Determine the (X, Y) coordinate at the center of the cell enclosing the given text.  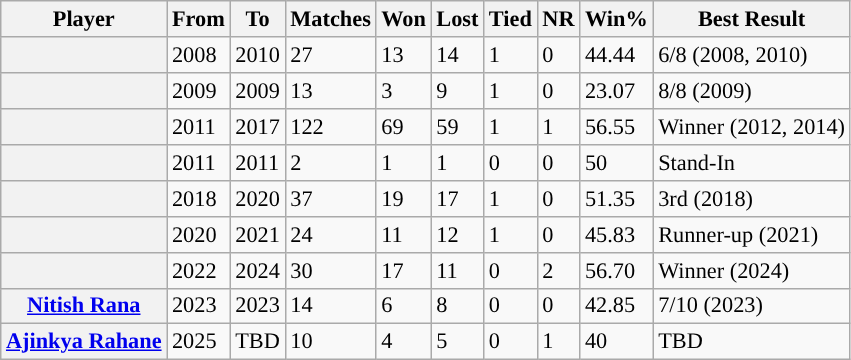
10 (330, 342)
2021 (258, 234)
8 (458, 306)
Nitish Rana (84, 306)
2008 (198, 55)
19 (404, 198)
Best Result (752, 19)
Stand-In (752, 162)
Player (84, 19)
3 (404, 90)
From (198, 19)
Ajinkya Rahane (84, 342)
51.35 (616, 198)
2017 (258, 126)
To (258, 19)
56.55 (616, 126)
4 (404, 342)
Winner (2024) (752, 270)
37 (330, 198)
Winner (2012, 2014) (752, 126)
Matches (330, 19)
56.70 (616, 270)
Tied (510, 19)
5 (458, 342)
2024 (258, 270)
40 (616, 342)
50 (616, 162)
Win% (616, 19)
6 (404, 306)
24 (330, 234)
2010 (258, 55)
69 (404, 126)
42.85 (616, 306)
12 (458, 234)
59 (458, 126)
Runner-up (2021) (752, 234)
30 (330, 270)
2025 (198, 342)
Lost (458, 19)
44.44 (616, 55)
2018 (198, 198)
7/10 (2023) (752, 306)
NR (558, 19)
9 (458, 90)
6/8 (2008, 2010) (752, 55)
23.07 (616, 90)
Won (404, 19)
27 (330, 55)
3rd (2018) (752, 198)
45.83 (616, 234)
122 (330, 126)
8/8 (2009) (752, 90)
2022 (198, 270)
